Identify which cell holds the provided text, then report its (X, Y) central coordinate. 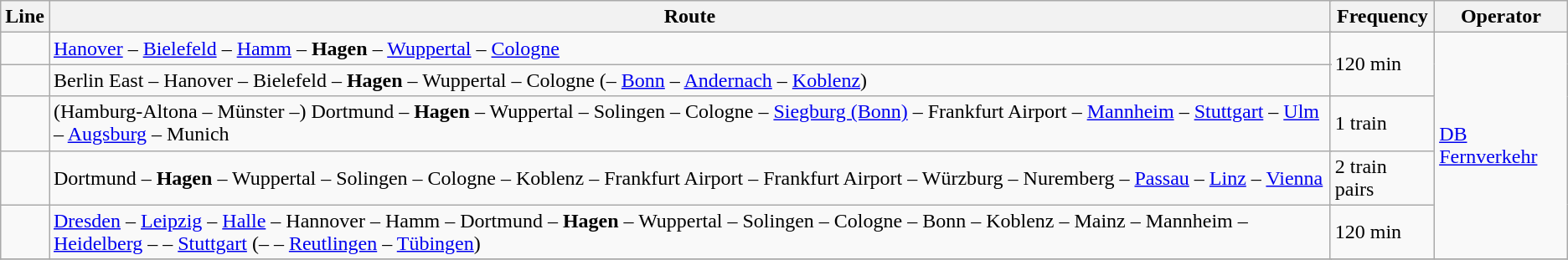
2 train pairs (1382, 177)
Dortmund – Hagen – Wuppertal – Solingen – Cologne – Koblenz – Frankfurt Airport – Frankfurt Airport – Würzburg – Nuremberg – Passau – Linz – Vienna (689, 177)
Operator (1501, 17)
Frequency (1382, 17)
DB Fernverkehr (1501, 145)
Route (689, 17)
1 train (1382, 124)
Line (25, 17)
Berlin East – Hanover – Bielefeld – Hagen – Wuppertal – Cologne (– Bonn – Andernach – Koblenz) (689, 80)
Hanover – Bielefeld – Hamm – Hagen – Wuppertal – Cologne (689, 48)
